From the cell containing the given text, extract its center point as (x, y) coordinate. 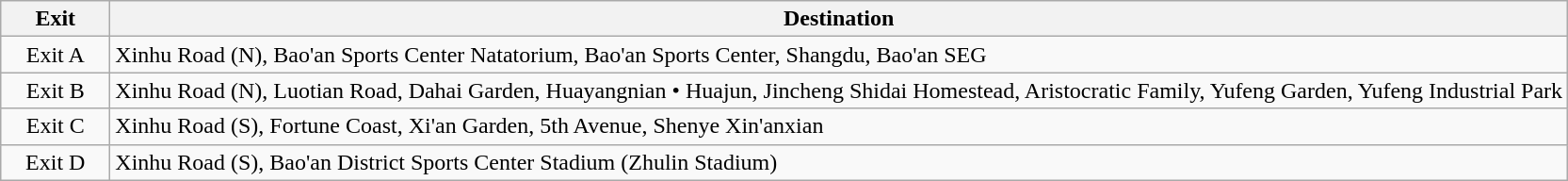
Exit A (56, 55)
Destination (839, 19)
Xinhu Road (S), Bao'an District Sports Center Stadium (Zhulin Stadium) (839, 162)
Xinhu Road (S), Fortune Coast, Xi'an Garden, 5th Avenue, Shenye Xin'anxian (839, 126)
Xinhu Road (N), Bao'an Sports Center Natatorium, Bao'an Sports Center, Shangdu, Bao'an SEG (839, 55)
Exit (56, 19)
Exit D (56, 162)
Exit C (56, 126)
Exit B (56, 90)
